Find where the given text appears and provide that cell's center as [X, Y] coordinate. 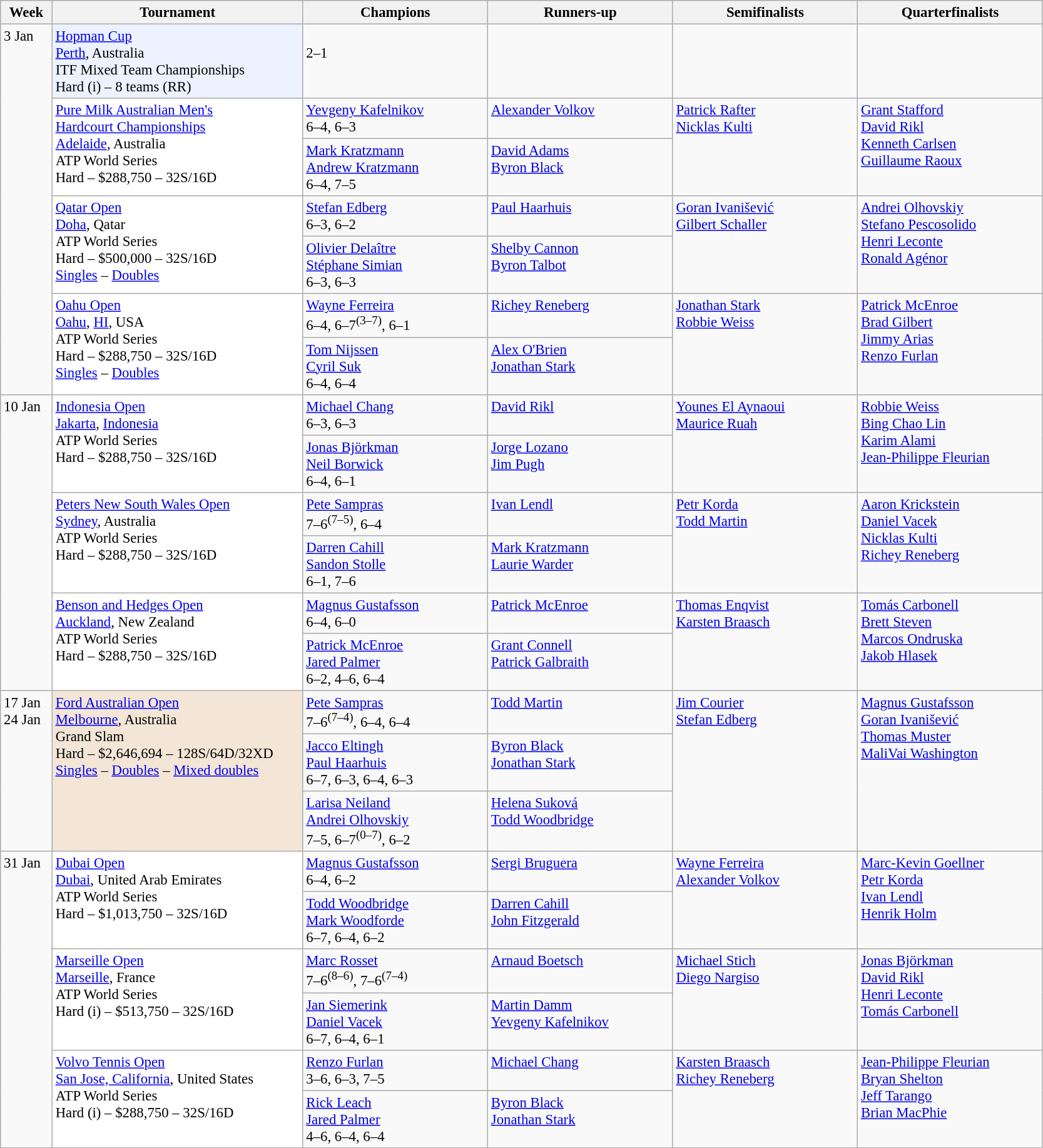
Paul Haarhuis [581, 217]
Michael Chang [581, 1070]
Oahu Open Oahu, HI, USAATP World SeriesHard – $288,750 – 32S/16D Singles – Doubles [178, 344]
Magnus Gustafsson 6–4, 6–0 [395, 613]
Wayne Ferreira Alexander Volkov [765, 900]
Karsten Braasch Richey Reneberg [765, 1099]
Ford Australian Open Melbourne, AustraliaGrand SlamHard – $2,646,694 – 128S/64D/32XD Singles – Doubles – Mixed doubles [178, 771]
Grant Stafford David Rikl Kenneth Carlsen Guillaume Raoux [950, 147]
Michael Chang 6–3, 6–3 [395, 414]
Patrick McEnroe [581, 613]
Darren Cahill Sandon Stolle 6–1, 7–6 [395, 565]
Thomas Enqvist Karsten Braasch [765, 642]
Aaron Krickstein Daniel Vacek Nicklas Kulti Richey Reneberg [950, 542]
Patrick McEnroe Brad Gilbert Jimmy Arias Renzo Furlan [950, 344]
Jorge Lozano Jim Pugh [581, 464]
Indonesia Open Jakarta, IndonesiaATP World SeriesHard – $288,750 – 32S/16D [178, 443]
Peters New South Wales Open Sydney, AustraliaATP World SeriesHard – $288,750 – 32S/16D [178, 542]
31 Jan [26, 999]
17 Jan24 Jan [26, 771]
Marc-Kevin Goellner Petr Korda Ivan Lendl Henrik Holm [950, 900]
Week [26, 13]
2–1 [395, 61]
Sergi Bruguera [581, 871]
Qatar Open Doha, QatarATP World SeriesHard – $500,000 – 32S/16D Singles – Doubles [178, 245]
Larisa Neiland Andrei Olhovskiy 7–5, 6–7(0–7), 6–2 [395, 821]
Marc Rosset 7–6(8–6), 7–6(7–4) [395, 971]
Richey Reneberg [581, 315]
Arnaud Boetsch [581, 971]
Todd Woodbridge Mark Woodforde 6–7, 6–4, 6–2 [395, 921]
Volvo Tennis Open San Jose, California, United StatesATP World SeriesHard (i) – $288,750 – 32S/16D [178, 1099]
Hopman Cup Perth, AustraliaITF Mixed Team Championships Hard (i) – 8 teams (RR) [178, 61]
Tom Nijssen Cyril Suk 6–4, 6–4 [395, 366]
Renzo Furlan 3–6, 6–3, 7–5 [395, 1070]
Tomás Carbonell Brett Steven Marcos Ondruska Jakob Hlasek [950, 642]
Jonas Björkman Neil Borwick 6–4, 6–1 [395, 464]
Pete Sampras 7–6(7–5), 6–4 [395, 513]
Jonathan Stark Robbie Weiss [765, 344]
Patrick Rafter Nicklas Kulti [765, 147]
Magnus Gustafsson 6–4, 6–2 [395, 871]
Petr Korda Todd Martin [765, 542]
Yevgeny Kafelnikov 6–4, 6–3 [395, 119]
3 Jan [26, 210]
Quarterfinalists [950, 13]
Jonas Björkman David Rikl Henri Leconte Tomás Carbonell [950, 1000]
Stefan Edberg 6–3, 6–2 [395, 217]
Grant Connell Patrick Galbraith [581, 662]
Helena Suková Todd Woodbridge [581, 821]
Dubai Open Dubai, United Arab EmiratesATP World SeriesHard – $1,013,750 – 32S/16D [178, 900]
Younes El Aynaoui Maurice Ruah [765, 443]
Champions [395, 13]
Runners-up [581, 13]
Goran Ivanišević Gilbert Schaller [765, 245]
Magnus Gustafsson Goran Ivanišević Thomas Muster MaliVai Washington [950, 771]
Mark Kratzmann Laurie Warder [581, 565]
Jean-Philippe Fleurian Bryan Shelton Jeff Tarango Brian MacPhie [950, 1099]
Shelby Cannon Byron Talbot [581, 265]
Ivan Lendl [581, 513]
Jacco Eltingh Paul Haarhuis 6–7, 6–3, 6–4, 6–3 [395, 763]
Robbie Weiss Bing Chao Lin Karim Alami Jean-Philippe Fleurian [950, 443]
Rick Leach Jared Palmer 4–6, 6–4, 6–4 [395, 1119]
David Adams Byron Black [581, 168]
Olivier Delaître Stéphane Simian 6–3, 6–3 [395, 265]
Andrei Olhovskiy Stefano Pescosolido Henri Leconte Ronald Agénor [950, 245]
Jan Siemerink Daniel Vacek 6–7, 6–4, 6–1 [395, 1022]
Martin Damm Yevgeny Kafelnikov [581, 1022]
Todd Martin [581, 712]
Mark Kratzmann Andrew Kratzmann 6–4, 7–5 [395, 168]
Tournament [178, 13]
Marseille Open Marseille, FranceATP World SeriesHard (i) – $513,750 – 32S/16D [178, 1000]
Darren Cahill John Fitzgerald [581, 921]
Wayne Ferreira 6–4, 6–7(3–7), 6–1 [395, 315]
Alex O'Brien Jonathan Stark [581, 366]
10 Jan [26, 542]
Jim Courier Stefan Edberg [765, 771]
David Rikl [581, 414]
Semifinalists [765, 13]
Pete Sampras7–6(7–4), 6–4, 6–4 [395, 712]
Benson and Hedges Open Auckland, New ZealandATP World SeriesHard – $288,750 – 32S/16D [178, 642]
Alexander Volkov [581, 119]
Michael Stich Diego Nargiso [765, 1000]
Pure Milk Australian Men's Hardcourt Championships Adelaide, AustraliaATP World SeriesHard – $288,750 – 32S/16D [178, 147]
Patrick McEnroe Jared Palmer 6–2, 4–6, 6–4 [395, 662]
